Identify which cell holds the provided text, then report its (x, y) central coordinate. 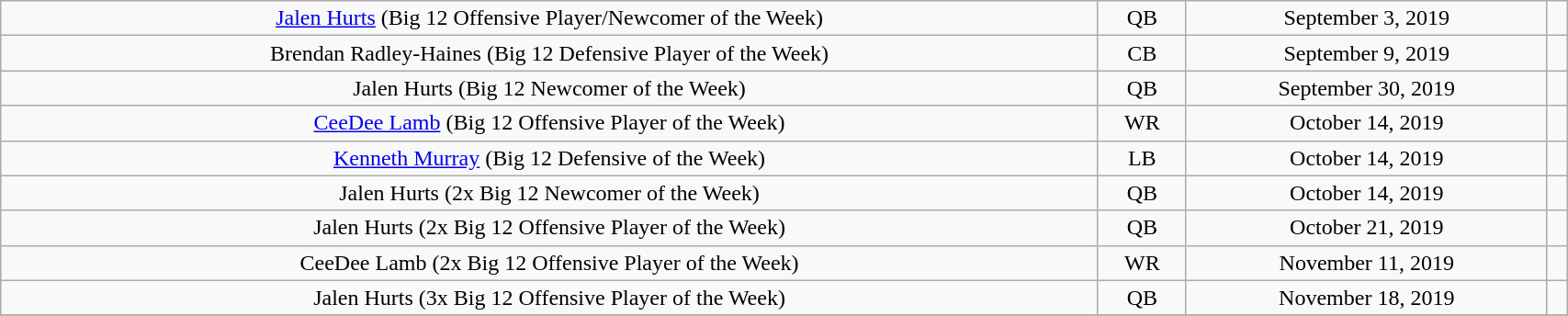
Kenneth Murray (Big 12 Defensive of the Week) (549, 158)
Brendan Radley-Haines (Big 12 Defensive Player of the Week) (549, 53)
CB (1142, 53)
November 18, 2019 (1367, 298)
Jalen Hurts (Big 12 Newcomer of the Week) (549, 88)
September 30, 2019 (1367, 88)
November 11, 2019 (1367, 263)
October 21, 2019 (1367, 228)
Jalen Hurts (2x Big 12 Offensive Player of the Week) (549, 228)
CeeDee Lamb (Big 12 Offensive Player of the Week) (549, 123)
September 9, 2019 (1367, 53)
CeeDee Lamb (2x Big 12 Offensive Player of the Week) (549, 263)
Jalen Hurts (2x Big 12 Newcomer of the Week) (549, 193)
LB (1142, 158)
Jalen Hurts (Big 12 Offensive Player/Newcomer of the Week) (549, 18)
September 3, 2019 (1367, 18)
Jalen Hurts (3x Big 12 Offensive Player of the Week) (549, 298)
